Locate the cell with the specified text and output its (x, y) center coordinate. 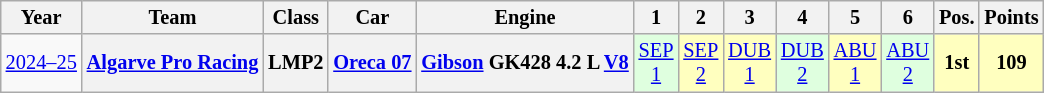
5 (856, 17)
Car (372, 17)
Points (1011, 17)
Pos. (956, 17)
LMP2 (296, 63)
1st (956, 63)
Algarve Pro Racing (172, 63)
SEP2 (700, 63)
3 (750, 17)
Year (42, 17)
Team (172, 17)
Engine (524, 17)
109 (1011, 63)
2024–25 (42, 63)
ABU1 (856, 63)
DUB1 (750, 63)
1 (656, 17)
2 (700, 17)
Class (296, 17)
Oreca 07 (372, 63)
Gibson GK428 4.2 L V8 (524, 63)
6 (908, 17)
SEP1 (656, 63)
4 (802, 17)
DUB2 (802, 63)
ABU2 (908, 63)
